Determine the [X, Y] coordinate at the center of the cell enclosing the given text.  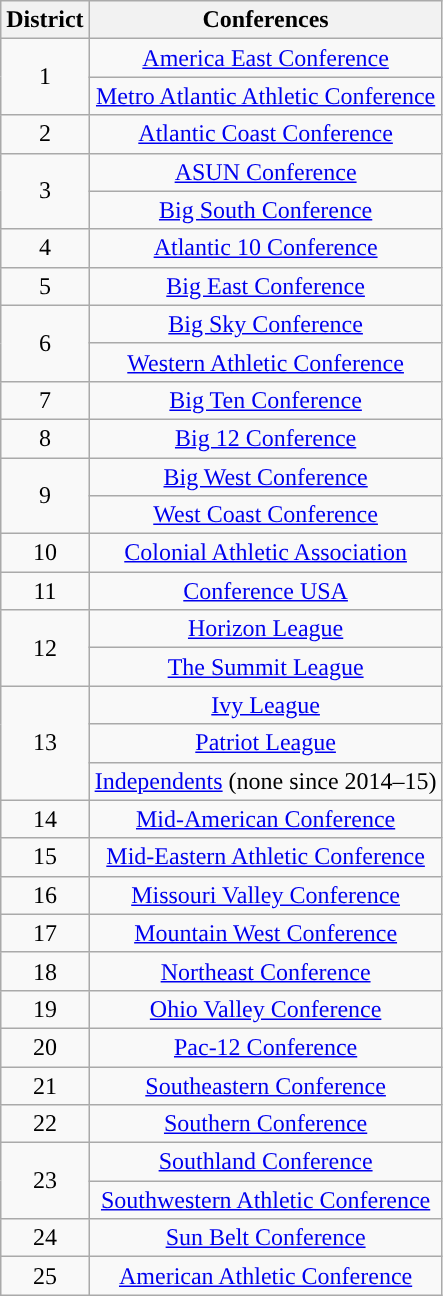
6 [45, 343]
Big 12 Conference [266, 438]
West Coast Conference [266, 515]
Missouri Valley Conference [266, 895]
Colonial Athletic Association [266, 553]
Southeastern Conference [266, 1085]
2 [45, 134]
Western Athletic Conference [266, 362]
Pac-12 Conference [266, 1047]
18 [45, 971]
1 [45, 77]
5 [45, 286]
Southwestern Athletic Conference [266, 1200]
Ivy League [266, 705]
Atlantic 10 Conference [266, 248]
Sun Belt Conference [266, 1238]
Horizon League [266, 629]
Big Sky Conference [266, 324]
Southern Conference [266, 1124]
17 [45, 933]
19 [45, 1009]
Mid-Eastern Athletic Conference [266, 857]
24 [45, 1238]
Mid-American Conference [266, 819]
15 [45, 857]
Conference USA [266, 591]
22 [45, 1124]
13 [45, 743]
10 [45, 553]
Mountain West Conference [266, 933]
District [45, 20]
Big Ten Conference [266, 400]
Independents (none since 2014–15) [266, 781]
23 [45, 1181]
Northeast Conference [266, 971]
14 [45, 819]
Conferences [266, 20]
11 [45, 591]
Big East Conference [266, 286]
Patriot League [266, 743]
ASUN Conference [266, 172]
16 [45, 895]
3 [45, 191]
Big South Conference [266, 210]
7 [45, 400]
Atlantic Coast Conference [266, 134]
Southland Conference [266, 1162]
Metro Atlantic Athletic Conference [266, 96]
The Summit League [266, 667]
4 [45, 248]
American Athletic Conference [266, 1276]
25 [45, 1276]
21 [45, 1085]
20 [45, 1047]
Ohio Valley Conference [266, 1009]
8 [45, 438]
12 [45, 648]
America East Conference [266, 58]
9 [45, 496]
Big West Conference [266, 477]
